Identify which cell holds the provided text, then report its [x, y] central coordinate. 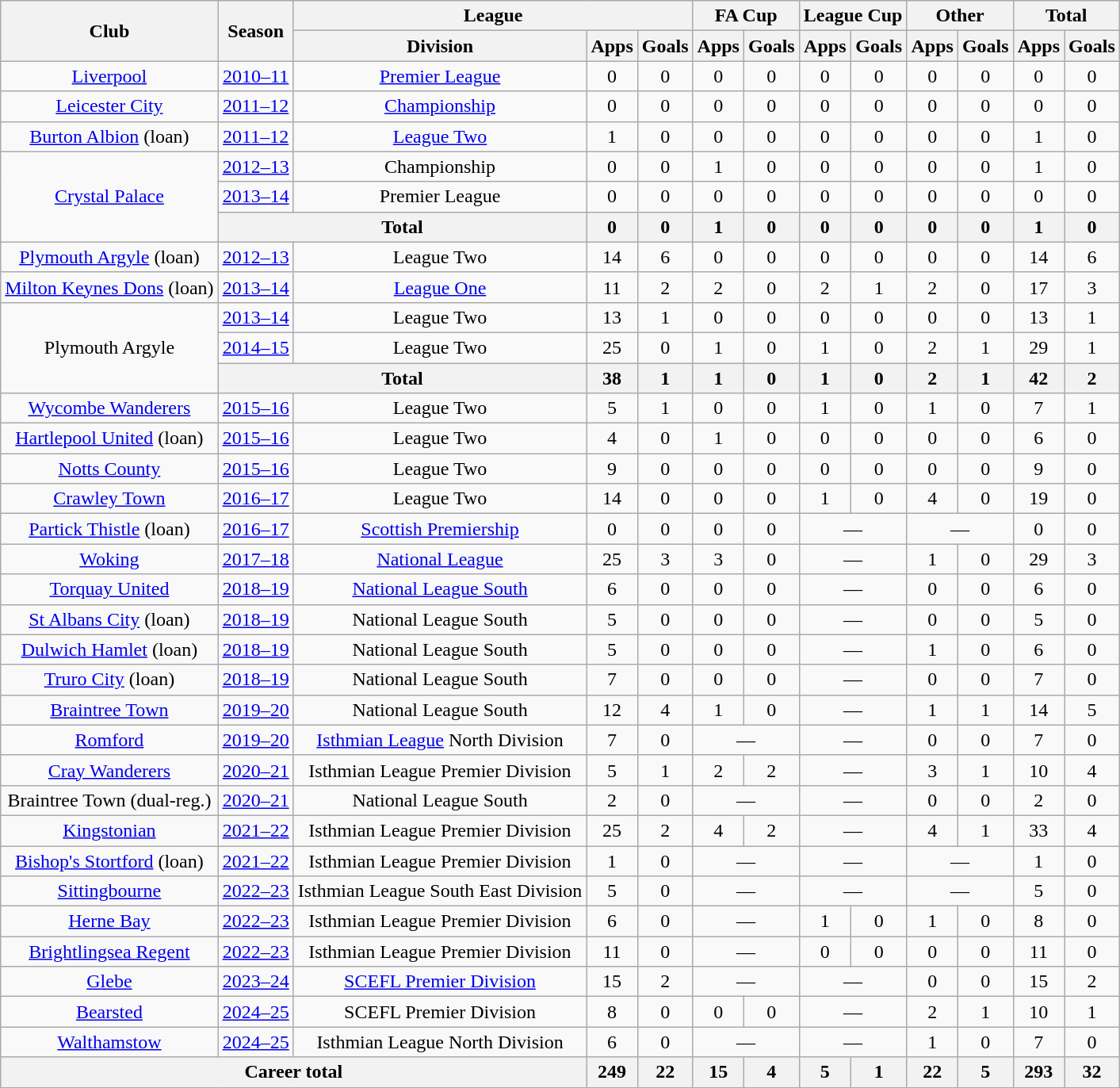
Career total [293, 1072]
Walthamstow [109, 1042]
Glebe [109, 982]
Club [109, 31]
Cray Wanderers [109, 770]
2014–15 [255, 347]
Scottish Premiership [440, 529]
Hartlepool United (loan) [109, 439]
293 [1038, 1072]
Wycombe Wanderers [109, 408]
12 [612, 710]
Herne Bay [109, 921]
17 [1038, 287]
2010–11 [255, 76]
32 [1092, 1072]
Bearsted [109, 1012]
Braintree Town [109, 710]
Romford [109, 740]
Partick Thistle (loan) [109, 529]
Crystal Palace [109, 197]
2023–24 [255, 982]
Plymouth Argyle (loan) [109, 257]
19 [1038, 499]
33 [1038, 830]
National League [440, 559]
Other [960, 16]
St Albans City (loan) [109, 619]
Sittingbourne [109, 891]
Brightlingsea Regent [109, 952]
Truro City (loan) [109, 680]
Bishop's Stortford (loan) [109, 860]
38 [612, 378]
Dulwich Hamlet (loan) [109, 649]
Woking [109, 559]
Kingstonian [109, 830]
Isthmian League South East Division [440, 891]
Plymouth Argyle [109, 347]
League [493, 16]
League Cup [853, 16]
League One [440, 287]
Division [440, 46]
Notts County [109, 469]
Torquay United [109, 589]
Season [255, 31]
Burton Albion (loan) [109, 136]
Leicester City [109, 106]
Liverpool [109, 76]
Crawley Town [109, 499]
Milton Keynes Dons (loan) [109, 287]
42 [1038, 378]
FA Cup [746, 16]
249 [612, 1072]
2017–18 [255, 559]
Braintree Town (dual-reg.) [109, 800]
